From the cell containing the given text, extract its center point as [X, Y] coordinate. 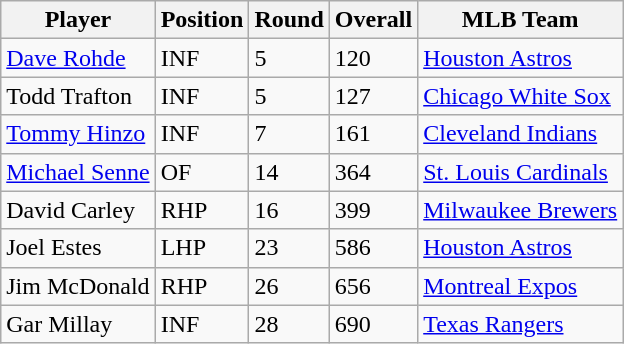
Todd Trafton [78, 96]
Dave Rohde [78, 58]
OF [202, 172]
MLB Team [520, 20]
23 [289, 248]
120 [373, 58]
26 [289, 286]
David Carley [78, 210]
364 [373, 172]
LHP [202, 248]
Montreal Expos [520, 286]
399 [373, 210]
127 [373, 96]
Jim McDonald [78, 286]
656 [373, 286]
Overall [373, 20]
Tommy Hinzo [78, 134]
7 [289, 134]
Round [289, 20]
Chicago White Sox [520, 96]
Cleveland Indians [520, 134]
Texas Rangers [520, 324]
586 [373, 248]
St. Louis Cardinals [520, 172]
Gar Millay [78, 324]
Milwaukee Brewers [520, 210]
28 [289, 324]
161 [373, 134]
14 [289, 172]
690 [373, 324]
Michael Senne [78, 172]
Position [202, 20]
Player [78, 20]
16 [289, 210]
Joel Estes [78, 248]
